Extract the [x, y] coordinate from the center of the cell holding the provided text.  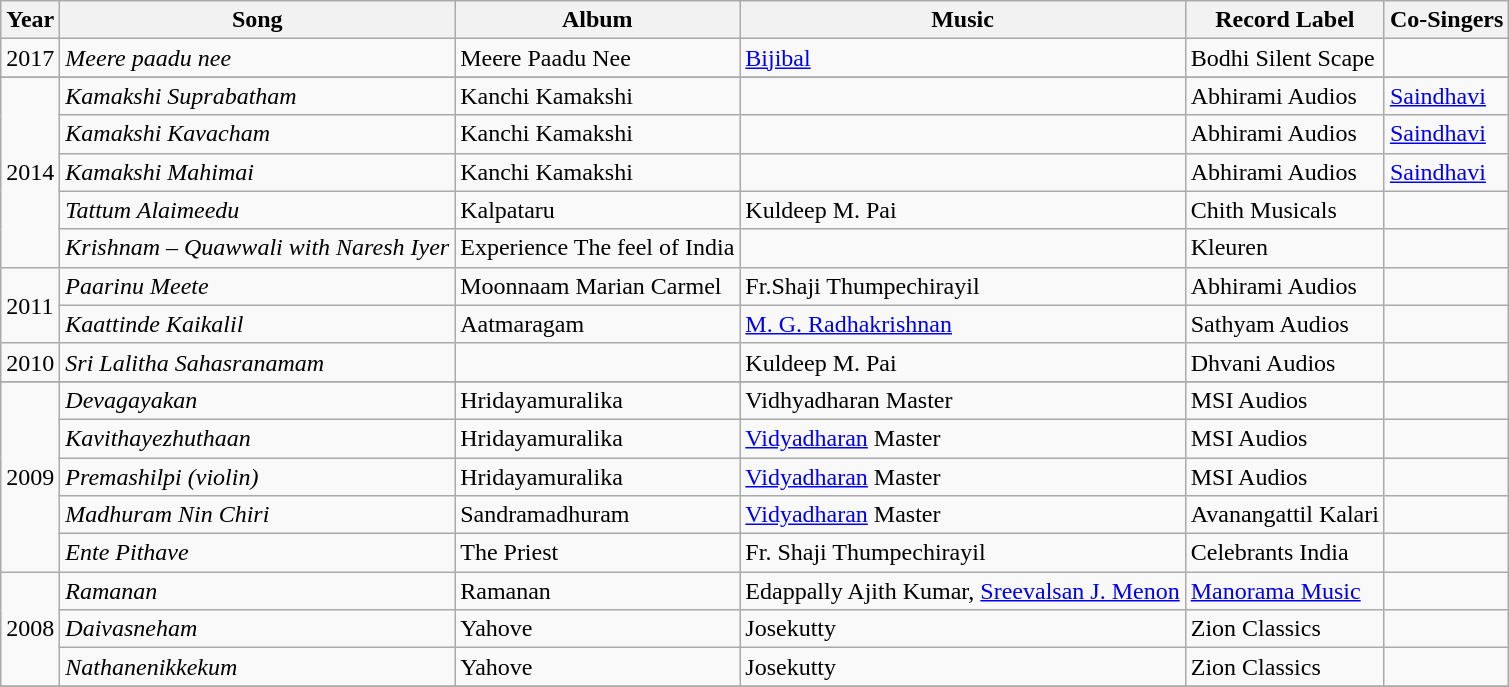
Experience The feel of India [598, 248]
Record Label [1284, 20]
Krishnam – Quawwali with Naresh Iyer [258, 248]
Moonnaam Marian Carmel [598, 286]
Song [258, 20]
Sathyam Audios [1284, 324]
Kamakshi Suprabatham [258, 96]
Avanangattil Kalari [1284, 515]
Chith Musicals [1284, 210]
Fr. Shaji Thumpechirayil [962, 553]
2011 [30, 305]
Nathanenikkekum [258, 667]
Album [598, 20]
Ente Pithave [258, 553]
Fr.Shaji Thumpechirayil [962, 286]
Meere Paadu Nee [598, 58]
Celebrants India [1284, 553]
Edappally Ajith Kumar, Sreevalsan J. Menon [962, 591]
M. G. Radhakrishnan [962, 324]
Bijibal [962, 58]
Kaattinde Kaikalil [258, 324]
Bodhi Silent Scape [1284, 58]
2017 [30, 58]
Kamakshi Kavacham [258, 134]
Dhvani Audios [1284, 362]
Year [30, 20]
Co-Singers [1446, 20]
Vidhyadharan Master [962, 400]
2014 [30, 172]
Manorama Music [1284, 591]
Meere paadu nee [258, 58]
The Priest [598, 553]
2008 [30, 629]
Tattum Alaimeedu [258, 210]
Kavithayezhuthaan [258, 438]
Kalpataru [598, 210]
Madhuram Nin Chiri [258, 515]
Devagayakan [258, 400]
2010 [30, 362]
Sri Lalitha Sahasranamam [258, 362]
Paarinu Meete [258, 286]
Premashilpi (violin) [258, 477]
Aatmaragam [598, 324]
Music [962, 20]
Kleuren [1284, 248]
Daivasneham [258, 629]
2009 [30, 476]
Kamakshi Mahimai [258, 172]
Sandramadhuram [598, 515]
